Return the (x, y) coordinate for the center point of the cell that contains the specified text.  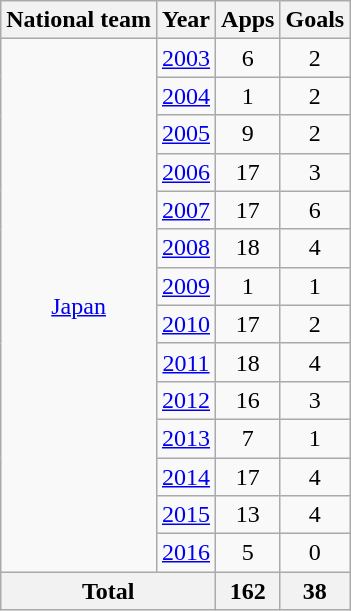
162 (248, 591)
2005 (186, 134)
Japan (79, 306)
2013 (186, 438)
9 (248, 134)
16 (248, 400)
0 (315, 553)
2003 (186, 58)
2004 (186, 96)
2008 (186, 248)
Apps (248, 20)
13 (248, 515)
2011 (186, 362)
5 (248, 553)
Goals (315, 20)
Total (108, 591)
National team (79, 20)
Year (186, 20)
38 (315, 591)
2014 (186, 477)
2007 (186, 210)
7 (248, 438)
2012 (186, 400)
2010 (186, 324)
2015 (186, 515)
2016 (186, 553)
2006 (186, 172)
2009 (186, 286)
